Detect which cell encompasses the target text, then output its [x, y] center coordinate. 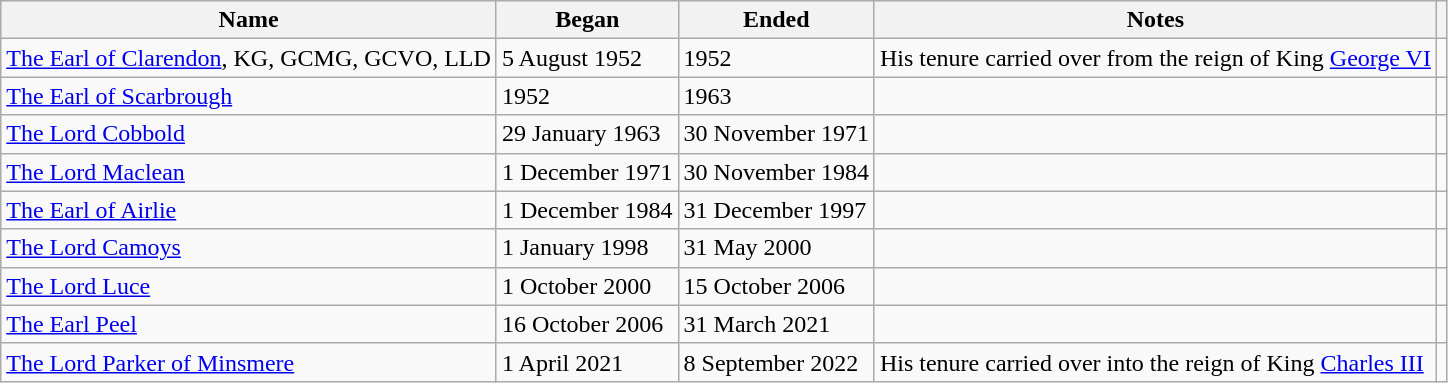
31 December 1997 [776, 210]
30 November 1984 [776, 172]
The Lord Cobbold [249, 134]
Name [249, 20]
5 August 1952 [587, 58]
Notes [1155, 20]
1 October 2000 [587, 286]
29 January 1963 [587, 134]
1963 [776, 96]
His tenure carried over into the reign of King Charles III [1155, 362]
The Earl Peel [249, 324]
31 March 2021 [776, 324]
Ended [776, 20]
8 September 2022 [776, 362]
30 November 1971 [776, 134]
1 January 1998 [587, 248]
The Lord Parker of Minsmere [249, 362]
The Earl of Clarendon, KG, GCMG, GCVO, LLD [249, 58]
15 October 2006 [776, 286]
The Lord Maclean [249, 172]
His tenure carried over from the reign of King George VI [1155, 58]
31 May 2000 [776, 248]
1 December 1984 [587, 210]
Began [587, 20]
16 October 2006 [587, 324]
The Lord Luce [249, 286]
1 April 2021 [587, 362]
The Lord Camoys [249, 248]
The Earl of Scarbrough [249, 96]
The Earl of Airlie [249, 210]
1 December 1971 [587, 172]
